For the text-containing cell, return its midpoint in (x, y) coordinate format. 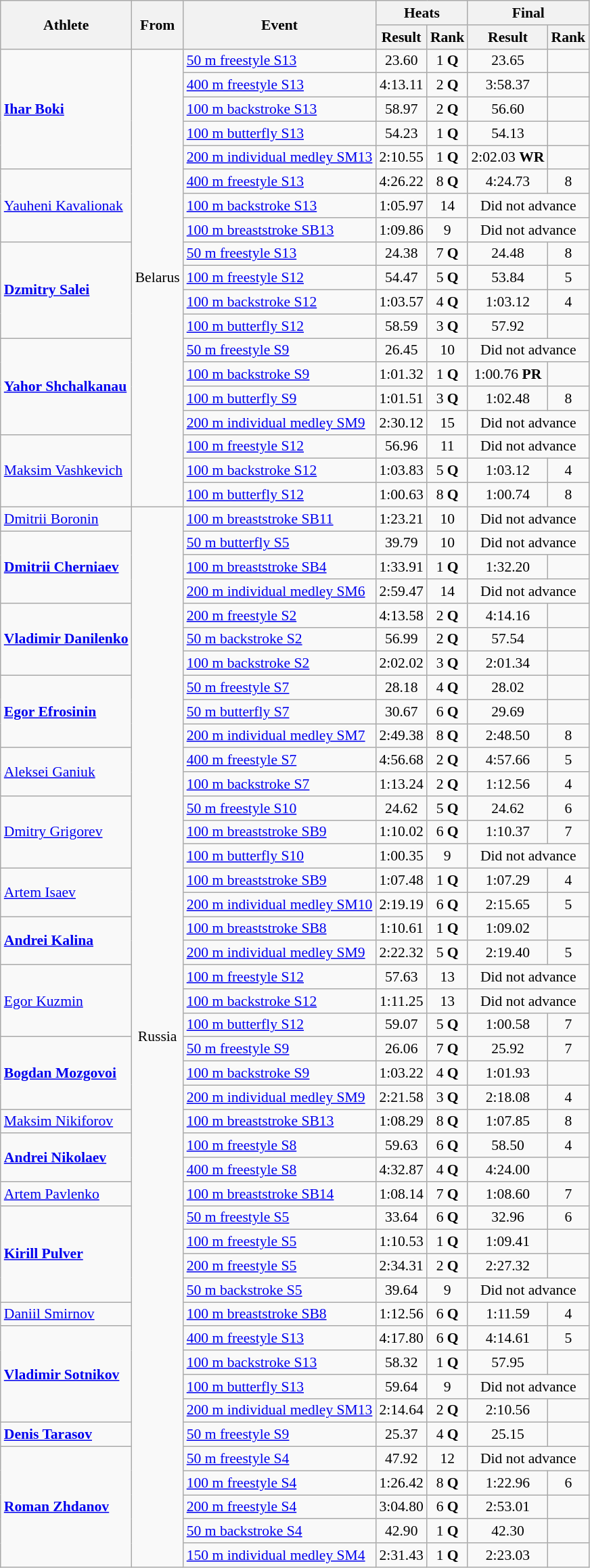
2:34.31 (401, 1266)
1:07.48 (401, 881)
2:30.12 (401, 423)
1:07.29 (507, 881)
Dmitrii Cherniaev (66, 567)
Event (280, 24)
1:10.53 (401, 1242)
Maksim Nikiforov (66, 1122)
50 m backstroke S4 (280, 1531)
Kirill Pulver (66, 1253)
57.63 (401, 977)
Ihar Boki (66, 109)
100 m freestyle S8 (280, 1146)
15 (448, 423)
1:01.32 (401, 375)
4:17.80 (401, 1339)
1:11.25 (401, 1001)
54.47 (401, 278)
2:18.08 (507, 1097)
Yauheni Kavalionak (66, 206)
1:32.20 (507, 568)
Belarus (158, 277)
57.54 (507, 639)
200 m individual medley SM6 (280, 591)
1:11.59 (507, 1314)
1:09.41 (507, 1242)
100 m breaststroke SB4 (280, 568)
1:08.14 (401, 1194)
32.96 (507, 1218)
24.38 (401, 254)
42.30 (507, 1531)
200 m individual medley SM10 (280, 904)
Aleksei Ganiuk (66, 773)
25.15 (507, 1435)
2:59.47 (401, 591)
Daniil Smirnov (66, 1314)
Heats (422, 13)
100 m backstroke S7 (280, 784)
2:15.65 (507, 904)
58.50 (507, 1146)
Dmitrii Boronin (66, 519)
200 m freestyle S2 (280, 616)
1:22.96 (507, 1483)
2:14.64 (401, 1410)
56.96 (401, 446)
59.64 (401, 1387)
58.32 (401, 1362)
2:21.58 (401, 1097)
Dmitry Grigorev (66, 832)
24.48 (507, 254)
4:14.61 (507, 1339)
Bogdan Mozgovoi (66, 1073)
1:05.97 (401, 206)
2:23.03 (507, 1555)
50 m backstroke S2 (280, 639)
33.64 (401, 1218)
400 m freestyle S8 (280, 1170)
2:10.56 (507, 1410)
26.06 (401, 1049)
2:10.55 (401, 158)
2:53.01 (507, 1507)
3:58.37 (507, 85)
30.67 (401, 712)
57.95 (507, 1362)
23.65 (507, 61)
1:33.91 (401, 568)
50 m butterfly S7 (280, 712)
2:19.40 (507, 953)
50 m freestyle S10 (280, 808)
25.92 (507, 1049)
1:08.60 (507, 1194)
Vladimir Sotnikov (66, 1375)
50 m freestyle S7 (280, 688)
2:31.43 (401, 1555)
54.23 (401, 133)
Denis Tarasov (66, 1435)
2:27.32 (507, 1266)
4:13.58 (401, 616)
1:03.57 (401, 302)
200 m freestyle S5 (280, 1266)
29.69 (507, 712)
50 m butterfly S5 (280, 543)
23.60 (401, 61)
1:10.61 (401, 929)
50 m freestyle S5 (280, 1218)
Artem Pavlenko (66, 1194)
58.59 (401, 326)
Maksim Vashkevich (66, 471)
1:08.29 (401, 1122)
100 m backstroke S2 (280, 664)
1:09.86 (401, 230)
59.63 (401, 1146)
56.99 (401, 639)
1:03.83 (401, 471)
1:00.63 (401, 495)
11 (448, 446)
4:14.16 (507, 616)
50 m freestyle S4 (280, 1459)
53.84 (507, 278)
2:19.19 (401, 904)
100 m freestyle S5 (280, 1242)
Egor Kuzmin (66, 1001)
39.64 (401, 1290)
26.45 (401, 350)
42.90 (401, 1531)
1:07.85 (507, 1122)
1:13.24 (401, 784)
12 (448, 1459)
1:26.42 (401, 1483)
2:22.32 (401, 953)
Vladimir Danilenko (66, 640)
100 m freestyle S4 (280, 1483)
1:23.21 (401, 519)
100 m butterfly S9 (280, 398)
28.18 (401, 688)
1:09.02 (507, 929)
400 m freestyle S7 (280, 760)
54.13 (507, 133)
59.07 (401, 1025)
1:00.74 (507, 495)
1:03.22 (401, 1074)
4:32.87 (401, 1170)
Andrei Kalina (66, 940)
200 m individual medley SM7 (280, 736)
4:13.11 (401, 85)
2:02.03 WR (507, 158)
Yahor Shchalkanau (66, 386)
2:49.38 (401, 736)
100 m breaststroke SB11 (280, 519)
Egor Efrosinin (66, 712)
57.92 (507, 326)
39.79 (401, 543)
1:10.37 (507, 832)
1:01.93 (507, 1074)
150 m individual medley SM4 (280, 1555)
2:02.02 (401, 664)
25.37 (401, 1435)
1:01.51 (401, 398)
2:01.34 (507, 664)
Roman Zhdanov (66, 1507)
Artem Isaev (66, 893)
3:04.80 (401, 1507)
4:24.00 (507, 1170)
4:56.68 (401, 760)
Russia (158, 1037)
1:02.48 (507, 398)
Athlete (66, 24)
Dzmitry Salei (66, 290)
From (158, 24)
1:10.02 (401, 832)
4:24.73 (507, 182)
2:48.50 (507, 736)
47.92 (401, 1459)
50 m backstroke S5 (280, 1290)
Final (528, 13)
1:00.76 PR (507, 375)
28.02 (507, 688)
58.97 (401, 110)
100 m breaststroke SB14 (280, 1194)
4:26.22 (401, 182)
200 m freestyle S4 (280, 1507)
Andrei Nikolaev (66, 1158)
1:00.35 (401, 856)
100 m butterfly S10 (280, 856)
4:57.66 (507, 760)
56.60 (507, 110)
1:00.58 (507, 1025)
